For the text-containing cell, return its midpoint in [X, Y] coordinate format. 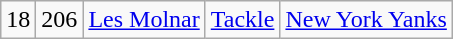
New York Yanks [366, 20]
Tackle [242, 20]
206 [60, 20]
18 [18, 20]
Les Molnar [144, 20]
